Pinpoint the cell where the given text exists, returning its [X, Y] midpoint coordinate. 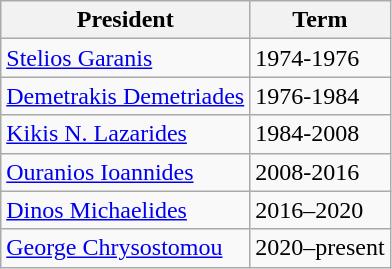
2008-2016 [320, 172]
George Chrysostomou [126, 248]
1984-2008 [320, 134]
2016–2020 [320, 210]
Ouranios Ioannides [126, 172]
2020–present [320, 248]
Kikis N. Lazarides [126, 134]
President [126, 20]
1976-1984 [320, 96]
Dinos Michaelides [126, 210]
Stelios Garanis [126, 58]
Term [320, 20]
Demetrakis Demetriades [126, 96]
1974-1976 [320, 58]
